Return the (x, y) coordinate for the center point of the cell that contains the specified text.  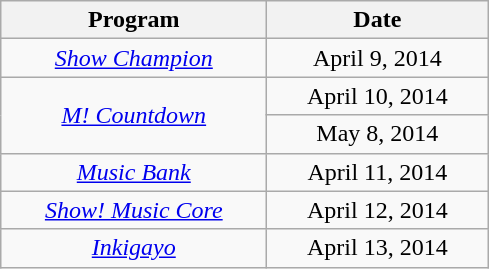
Show! Music Core (134, 210)
April 12, 2014 (378, 210)
April 9, 2014 (378, 58)
April 10, 2014 (378, 96)
Date (378, 20)
M! Countdown (134, 115)
Show Champion (134, 58)
Music Bank (134, 172)
Program (134, 20)
April 11, 2014 (378, 172)
April 13, 2014 (378, 248)
Inkigayo (134, 248)
May 8, 2014 (378, 134)
